Return (X, Y) of the center of cell containing provided text 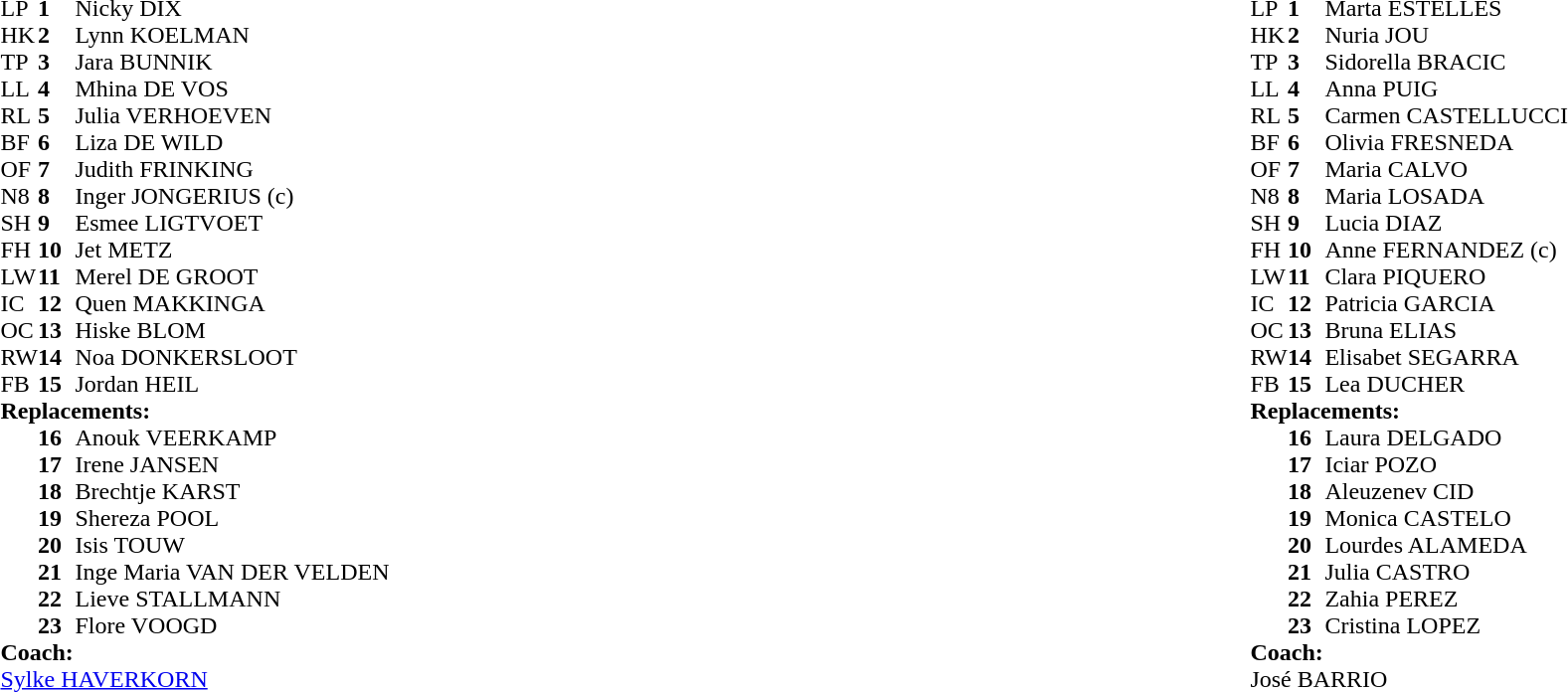
Carmen CASTELLUCCI (1446, 115)
Julia CASTRO (1446, 573)
Clara PIQUERO (1446, 276)
Lea DUCHER (1446, 384)
Lieve STALLMANN (233, 599)
Laura DELGADO (1446, 437)
Nuria JOU (1446, 36)
Quen MAKKINGA (233, 304)
Anna PUIG (1446, 89)
Inge Maria VAN DER VELDEN (233, 573)
Maria CALVO (1446, 169)
Inger JONGERIUS (c) (233, 197)
Jara BUNNIK (233, 62)
Lucia DIAZ (1446, 223)
Judith FRINKING (233, 169)
Anne FERNANDEZ (c) (1446, 251)
Jet METZ (233, 251)
Zahia PEREZ (1446, 599)
Monica CASTELO (1446, 519)
Mhina DE VOS (233, 89)
Shereza POOL (233, 519)
Cristina LOPEZ (1446, 626)
Patricia GARCIA (1446, 304)
Hiske BLOM (233, 330)
Anouk VEERKAMP (233, 437)
Julia VERHOEVEN (233, 115)
Flore VOOGD (233, 626)
Irene JANSEN (233, 465)
Jordan HEIL (233, 384)
Olivia FRESNEDA (1446, 143)
Brechtje KARST (233, 491)
Merel DE GROOT (233, 276)
Lourdes ALAMEDA (1446, 545)
Bruna ELIAS (1446, 330)
Aleuzenev CID (1446, 491)
Elisabet SEGARRA (1446, 358)
Noa DONKERSLOOT (233, 358)
Isis TOUW (233, 545)
Maria LOSADA (1446, 197)
Esmee LIGTVOET (233, 223)
Lynn KOELMAN (233, 36)
Liza DE WILD (233, 143)
Iciar POZO (1446, 465)
Sidorella BRACIC (1446, 62)
